Return (X, Y) of the center of cell containing provided text 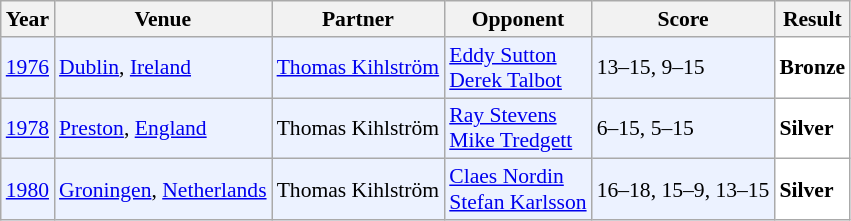
1980 (28, 190)
Partner (358, 19)
Ray Stevens Mike Tredgett (518, 128)
Preston, England (163, 128)
1976 (28, 68)
Groningen, Netherlands (163, 190)
Opponent (518, 19)
Dublin, Ireland (163, 68)
16–18, 15–9, 13–15 (684, 190)
Claes Nordin Stefan Karlsson (518, 190)
6–15, 5–15 (684, 128)
Bronze (812, 68)
Venue (163, 19)
1978 (28, 128)
Eddy Sutton Derek Talbot (518, 68)
13–15, 9–15 (684, 68)
Score (684, 19)
Result (812, 19)
Year (28, 19)
